Identify which cell holds the provided text, then report its [x, y] central coordinate. 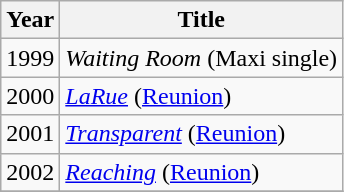
Transparent (Reunion) [202, 134]
Reaching (Reunion) [202, 172]
Title [202, 20]
Waiting Room (Maxi single) [202, 58]
1999 [30, 58]
2001 [30, 134]
Year [30, 20]
LaRue (Reunion) [202, 96]
2002 [30, 172]
2000 [30, 96]
